Determine the (X, Y) coordinate at the center of the cell enclosing the given text.  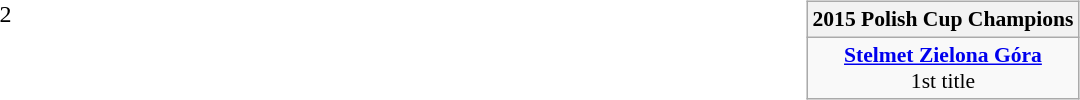
2015 Polish Cup Champions (942, 19)
Stelmet Zielona Góra1st title (942, 68)
